Search for the cell housing the specified text and yield its [X, Y] center coordinate. 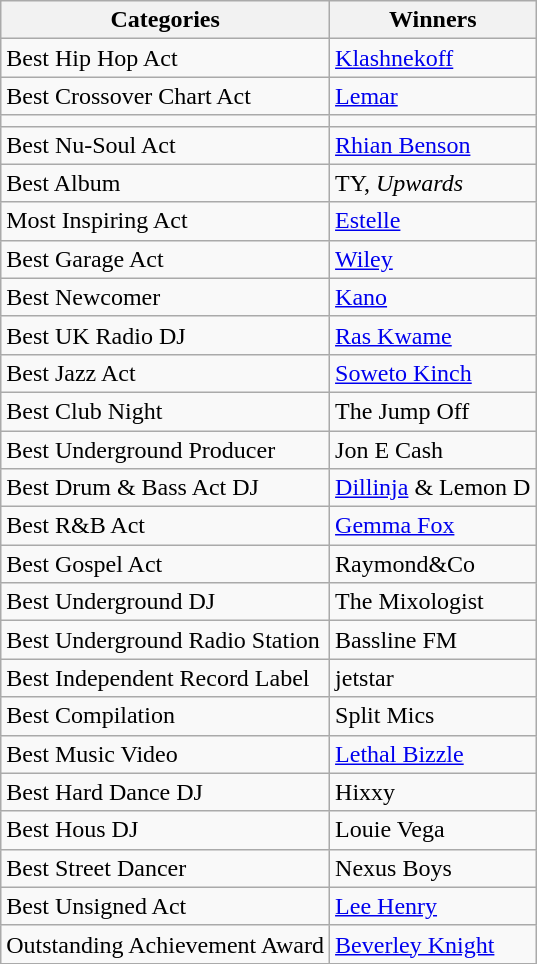
TY, Upwards [433, 183]
Bassline FM [433, 640]
Best Club Night [166, 411]
Best Hous DJ [166, 830]
Nexus Boys [433, 868]
Best Hard Dance DJ [166, 792]
Best UK Radio DJ [166, 335]
Lemar [433, 96]
Best Gospel Act [166, 564]
Best Unsigned Act [166, 906]
Klashnekoff [433, 58]
Kano [433, 297]
Best Nu-Soul Act [166, 145]
Most Inspiring Act [166, 221]
Best Underground DJ [166, 602]
Gemma Fox [433, 526]
Best Street Dancer [166, 868]
Beverley Knight [433, 944]
Best Jazz Act [166, 373]
Soweto Kinch [433, 373]
Rhian Benson [433, 145]
Wiley [433, 259]
Best Crossover Chart Act [166, 96]
Best Underground Radio Station [166, 640]
Louie Vega [433, 830]
Dillinja & Lemon D [433, 488]
Hixxy [433, 792]
Categories [166, 20]
Estelle [433, 221]
Raymond&Co [433, 564]
Best Music Video [166, 754]
The Jump Off [433, 411]
Winners [433, 20]
Best Independent Record Label [166, 678]
Best Album [166, 183]
Best Drum & Bass Act DJ [166, 488]
Lee Henry [433, 906]
Jon E Cash [433, 449]
Best R&B Act [166, 526]
Best Compilation [166, 716]
The Mixologist [433, 602]
Best Hip Hop Act [166, 58]
jetstar [433, 678]
Split Mics [433, 716]
Best Garage Act [166, 259]
Outstanding Achievement Award [166, 944]
Best Newcomer [166, 297]
Best Underground Producer [166, 449]
Ras Kwame [433, 335]
Lethal Bizzle [433, 754]
